Determine the [x, y] coordinate at the center of the cell enclosing the given text.  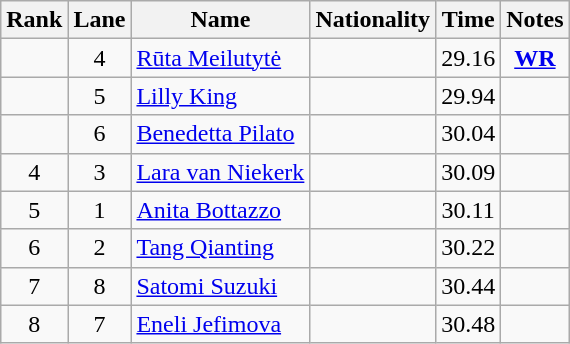
29.16 [468, 58]
Anita Bottazzo [220, 210]
30.48 [468, 324]
30.11 [468, 210]
Rank [34, 20]
Lane [100, 20]
30.04 [468, 134]
Lilly King [220, 96]
Notes [535, 20]
30.44 [468, 286]
Rūta Meilutytė [220, 58]
Benedetta Pilato [220, 134]
3 [100, 172]
Lara van Niekerk [220, 172]
Satomi Suzuki [220, 286]
Time [468, 20]
29.94 [468, 96]
1 [100, 210]
Nationality [373, 20]
Tang Qianting [220, 248]
Name [220, 20]
WR [535, 58]
30.09 [468, 172]
2 [100, 248]
30.22 [468, 248]
Eneli Jefimova [220, 324]
